Return (X, Y) of the center of cell containing provided text 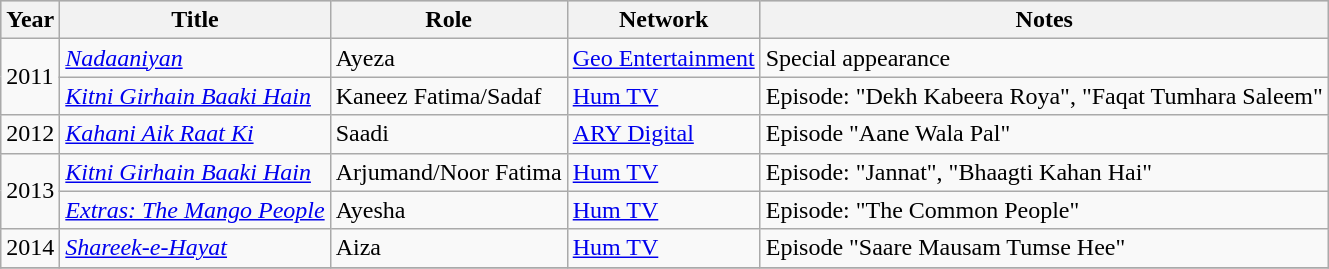
Geo Entertainment (664, 58)
2013 (30, 191)
Notes (1044, 20)
Episode "Saare Mausam Tumse Hee" (1044, 248)
Role (448, 20)
Episode: "The Common People" (1044, 210)
Network (664, 20)
Episode: "Jannat", "Bhaagti Kahan Hai" (1044, 172)
Shareek-e-Hayat (195, 248)
Kaneez Fatima/Sadaf (448, 96)
Arjumand/Noor Fatima (448, 172)
Nadaaniyan (195, 58)
Ayeza (448, 58)
2012 (30, 134)
2011 (30, 77)
Title (195, 20)
2014 (30, 248)
Aiza (448, 248)
Special appearance (1044, 58)
Kahani Aik Raat Ki (195, 134)
Saadi (448, 134)
ARY Digital (664, 134)
Year (30, 20)
Episode "Aane Wala Pal" (1044, 134)
Extras: The Mango People (195, 210)
Episode: "Dekh Kabeera Roya", "Faqat Tumhara Saleem" (1044, 96)
Ayesha (448, 210)
